Locate the cell with the specified text and output its [X, Y] center coordinate. 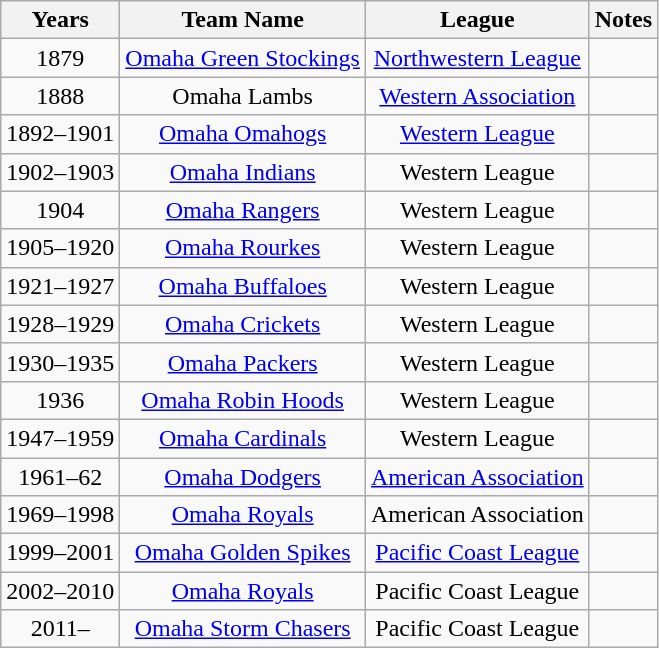
Years [60, 20]
1936 [60, 400]
1904 [60, 210]
1961–62 [60, 477]
2011– [60, 629]
1930–1935 [60, 362]
Northwestern League [477, 58]
Omaha Golden Spikes [243, 553]
League [477, 20]
Omaha Rangers [243, 210]
Omaha Storm Chasers [243, 629]
1892–1901 [60, 134]
Omaha Lambs [243, 96]
1888 [60, 96]
1902–1903 [60, 172]
Omaha Rourkes [243, 248]
Omaha Packers [243, 362]
1999–2001 [60, 553]
Omaha Robin Hoods [243, 400]
Omaha Omahogs [243, 134]
Notes [623, 20]
1879 [60, 58]
Team Name [243, 20]
2002–2010 [60, 591]
Omaha Buffaloes [243, 286]
Omaha Cardinals [243, 438]
Western Association [477, 96]
Omaha Dodgers [243, 477]
1947–1959 [60, 438]
Omaha Green Stockings [243, 58]
Omaha Indians [243, 172]
1905–1920 [60, 248]
1921–1927 [60, 286]
Omaha Crickets [243, 324]
1969–1998 [60, 515]
1928–1929 [60, 324]
